Output the (x, y) coordinate of the center of the cell containing the given text.  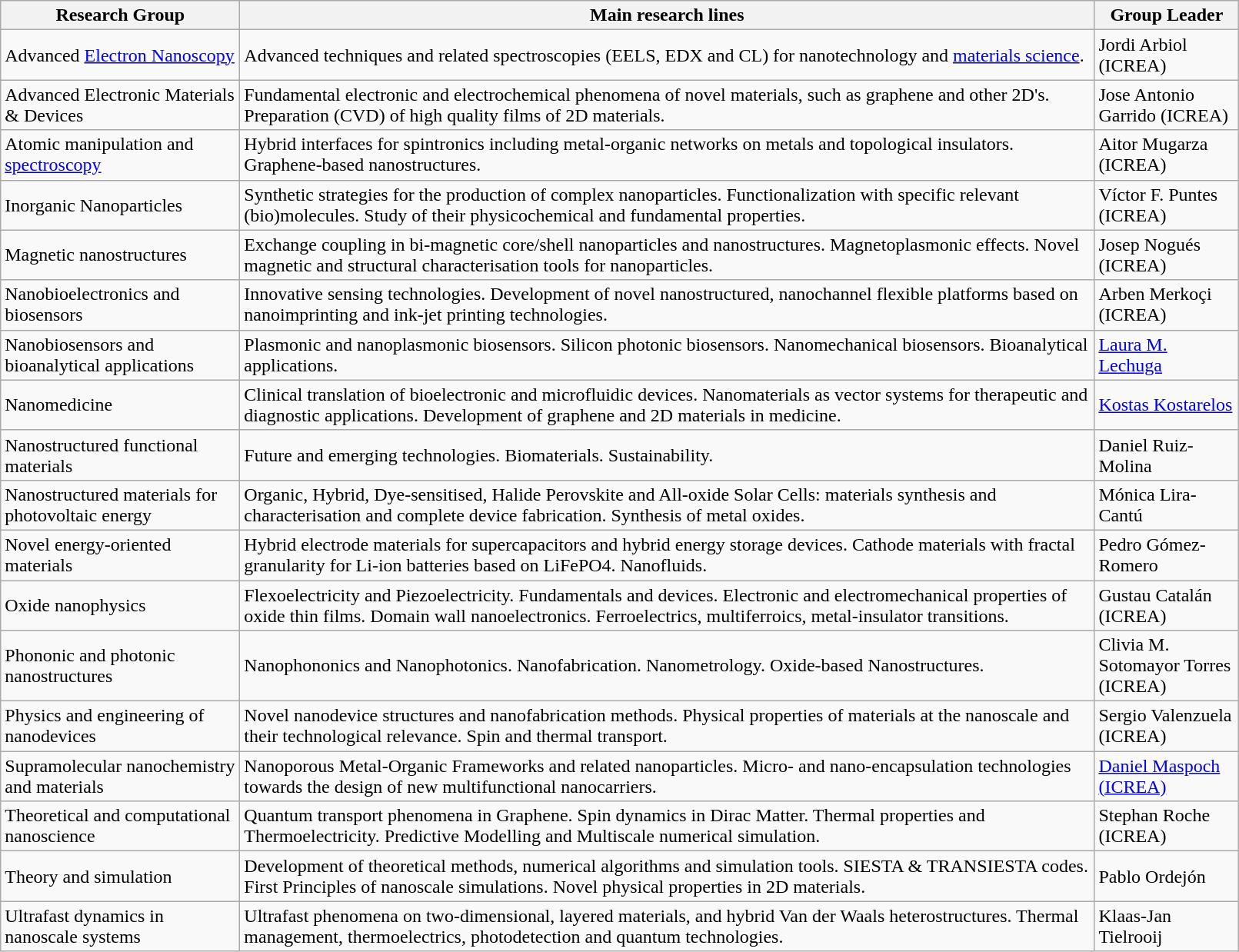
Nanophononics and Nanophotonics. Nanofabrication. Nanometrology. Oxide-based Nanostructures. (668, 666)
Daniel Ruiz-Molina (1167, 455)
Novel energy-oriented materials (120, 555)
Advanced Electronic Materials & Devices (120, 105)
Gustau Catalán (ICREA) (1167, 604)
Jose Antonio Garrido (ICREA) (1167, 105)
Josep Nogués (ICREA) (1167, 255)
Aitor Mugarza (ICREA) (1167, 155)
Sergio Valenzuela (ICREA) (1167, 726)
Nanostructured materials for photovoltaic energy (120, 504)
Theoretical and computational nanoscience (120, 826)
Physics and engineering of nanodevices (120, 726)
Nanobioelectronics and biosensors (120, 305)
Jordi Arbiol (ICREA) (1167, 55)
Arben Merkoçi (ICREA) (1167, 305)
Nanobiosensors and bioanalytical applications (120, 355)
Clivia M. Sotomayor Torres (ICREA) (1167, 666)
Klaas-Jan Tielrooij (1167, 926)
Inorganic Nanoparticles (120, 205)
Stephan Roche (ICREA) (1167, 826)
Theory and simulation (120, 877)
Mónica Lira-Cantú (1167, 504)
Ultrafast dynamics in nanoscale systems (120, 926)
Laura M. Lechuga (1167, 355)
Víctor F. Puntes (ICREA) (1167, 205)
Daniel Maspoch (ICREA) (1167, 777)
Plasmonic and nanoplasmonic biosensors. Silicon photonic biosensors. Nanomechanical biosensors. Bioanalytical applications. (668, 355)
Supramolecular nanochemistry and materials (120, 777)
Magnetic nanostructures (120, 255)
Hybrid interfaces for spintronics including metal-organic networks on metals and topological insulators. Graphene-based nanostructures. (668, 155)
Atomic manipulation and spectroscopy (120, 155)
Phononic and photonic nanostructures (120, 666)
Main research lines (668, 15)
Research Group (120, 15)
Advanced Electron Nanoscopy (120, 55)
Pablo Ordejón (1167, 877)
Nanomedicine (120, 404)
Future and emerging technologies. Biomaterials. Sustainability. (668, 455)
Oxide nanophysics (120, 604)
Nanostructured functional materials (120, 455)
Group Leader (1167, 15)
Advanced techniques and related spectroscopies (EELS, EDX and CL) for nanotechnology and materials science. (668, 55)
Kostas Kostarelos (1167, 404)
Pedro Gómez-Romero (1167, 555)
